Find where the given text appears and provide that cell's center as (X, Y) coordinate. 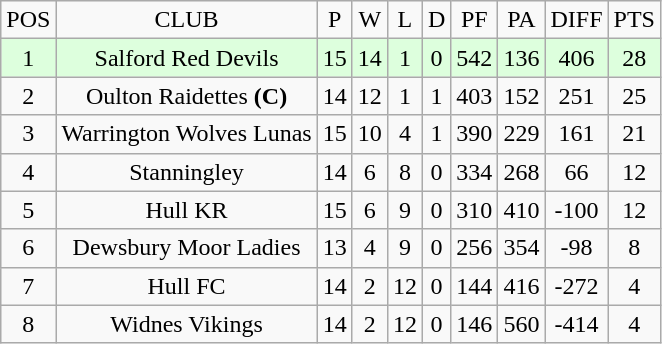
Oulton Raidettes (C) (186, 96)
-414 (576, 324)
3 (28, 134)
268 (522, 172)
PF (474, 20)
-100 (576, 210)
W (370, 20)
161 (576, 134)
L (404, 20)
251 (576, 96)
10 (370, 134)
Dewsbury Moor Ladies (186, 248)
7 (28, 286)
DIFF (576, 20)
Stanningley (186, 172)
Widnes Vikings (186, 324)
66 (576, 172)
Hull KR (186, 210)
136 (522, 58)
256 (474, 248)
-272 (576, 286)
Salford Red Devils (186, 58)
25 (634, 96)
5 (28, 210)
CLUB (186, 20)
Hull FC (186, 286)
28 (634, 58)
416 (522, 286)
Warrington Wolves Lunas (186, 134)
-98 (576, 248)
D (436, 20)
PTS (634, 20)
146 (474, 324)
403 (474, 96)
PA (522, 20)
21 (634, 134)
P (334, 20)
410 (522, 210)
354 (522, 248)
390 (474, 134)
152 (522, 96)
144 (474, 286)
406 (576, 58)
POS (28, 20)
13 (334, 248)
334 (474, 172)
229 (522, 134)
560 (522, 324)
542 (474, 58)
310 (474, 210)
